Output the [X, Y] coordinate of the center of the cell containing the given text.  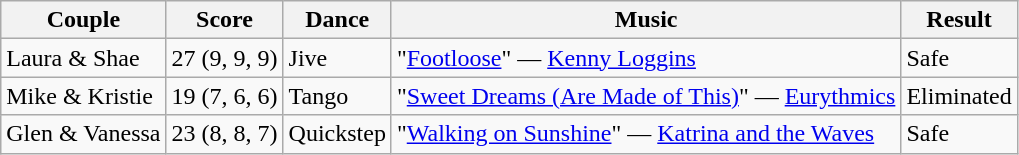
"Walking on Sunshine" — Katrina and the Waves [646, 134]
Quickstep [337, 134]
Dance [337, 20]
Jive [337, 58]
"Sweet Dreams (Are Made of This)" — Eurythmics [646, 96]
19 (7, 6, 6) [224, 96]
Eliminated [959, 96]
27 (9, 9, 9) [224, 58]
Music [646, 20]
Result [959, 20]
Laura & Shae [84, 58]
Tango [337, 96]
Mike & Kristie [84, 96]
23 (8, 8, 7) [224, 134]
Score [224, 20]
Glen & Vanessa [84, 134]
Couple [84, 20]
"Footloose" — Kenny Loggins [646, 58]
